Scan for the cell matching the given text and deliver its [X, Y] coordinate at center. 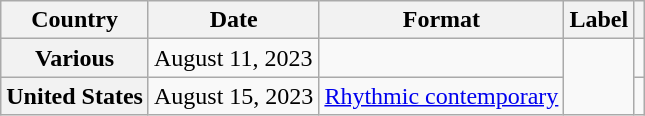
Date [233, 20]
Format [442, 20]
August 15, 2023 [233, 96]
Label [599, 20]
Various [75, 58]
August 11, 2023 [233, 58]
Rhythmic contemporary [442, 96]
United States [75, 96]
Country [75, 20]
